Return the [X, Y] coordinate for the center point of the cell that contains the specified text.  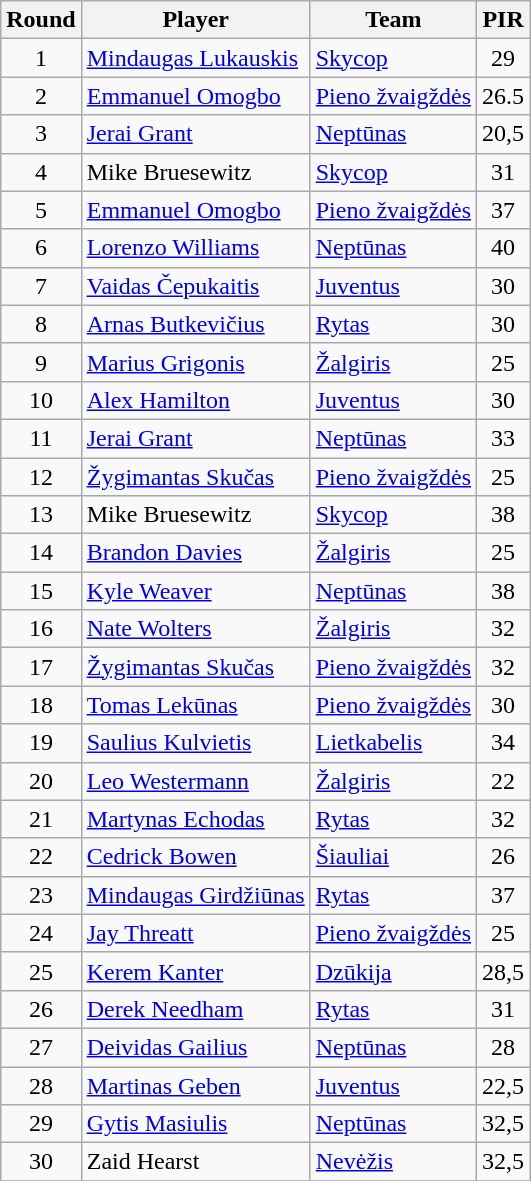
Mindaugas Lukauskis [196, 58]
20,5 [504, 134]
Kyle Weaver [196, 591]
PIR [504, 20]
7 [41, 286]
Cedrick Bowen [196, 857]
23 [41, 895]
Nate Wolters [196, 629]
16 [41, 629]
26.5 [504, 96]
Deividas Gailius [196, 1047]
14 [41, 553]
Saulius Kulvietis [196, 743]
10 [41, 400]
Alex Hamilton [196, 400]
Vaidas Čepukaitis [196, 286]
Player [196, 20]
Lorenzo Williams [196, 248]
Martynas Echodas [196, 819]
Round [41, 20]
8 [41, 324]
33 [504, 438]
15 [41, 591]
6 [41, 248]
18 [41, 705]
Mindaugas Girdžiūnas [196, 895]
Gytis Masiulis [196, 1124]
Martinas Geben [196, 1085]
Leo Westermann [196, 781]
Team [393, 20]
Lietkabelis [393, 743]
22,5 [504, 1085]
20 [41, 781]
11 [41, 438]
5 [41, 210]
Marius Grigonis [196, 362]
27 [41, 1047]
3 [41, 134]
2 [41, 96]
Jay Threatt [196, 933]
17 [41, 667]
Kerem Kanter [196, 971]
Arnas Butkevičius [196, 324]
9 [41, 362]
Brandon Davies [196, 553]
12 [41, 477]
13 [41, 515]
40 [504, 248]
Nevėžis [393, 1162]
Tomas Lekūnas [196, 705]
4 [41, 172]
24 [41, 933]
Derek Needham [196, 1009]
19 [41, 743]
Šiauliai [393, 857]
Zaid Hearst [196, 1162]
1 [41, 58]
28,5 [504, 971]
34 [504, 743]
Dzūkija [393, 971]
21 [41, 819]
